Identify which cell holds the provided text, then report its [x, y] central coordinate. 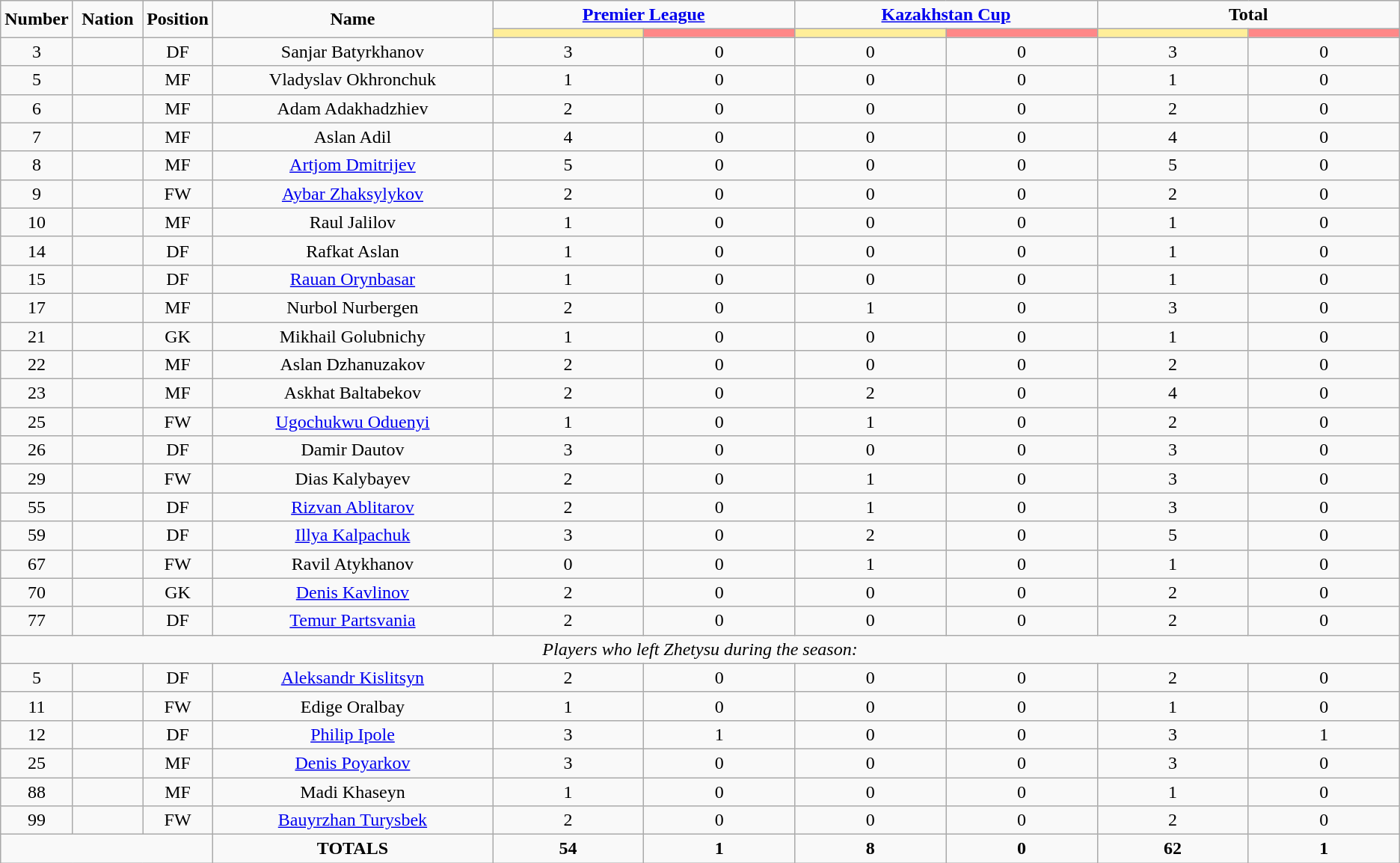
Denis Kavlinov [352, 592]
Name [352, 19]
23 [37, 393]
Madi Khaseyn [352, 792]
Aleksandr Kislitsyn [352, 678]
14 [37, 251]
Rizvan Ablitarov [352, 507]
Kazakhstan Cup [946, 15]
Premier League [643, 15]
12 [37, 734]
Aybar Zhaksylykov [352, 194]
Aslan Adil [352, 137]
Sanjar Batyrkhanov [352, 52]
Vladyslav Okhronchuk [352, 80]
99 [37, 820]
54 [568, 849]
Raul Jalilov [352, 222]
Denis Poyarkov [352, 763]
26 [37, 450]
11 [37, 706]
Damir Dautov [352, 450]
Adam Adakhadzhiev [352, 108]
TOTALS [352, 849]
Nation [108, 19]
17 [37, 307]
21 [37, 336]
55 [37, 507]
Dias Kalybayev [352, 479]
9 [37, 194]
Askhat Baltabekov [352, 393]
Position [178, 19]
Ravil Atykhanov [352, 564]
Mikhail Golubnichy [352, 336]
Total [1248, 15]
Aslan Dzhanuzakov [352, 365]
15 [37, 279]
Number [37, 19]
Philip Ipole [352, 734]
62 [1173, 849]
22 [37, 365]
7 [37, 137]
Ugochukwu Oduenyi [352, 422]
67 [37, 564]
Artjom Dmitrijev [352, 165]
77 [37, 621]
10 [37, 222]
Rauan Orynbasar [352, 279]
Players who left Zhetysu during the season: [700, 649]
70 [37, 592]
Edige Oralbay [352, 706]
59 [37, 535]
88 [37, 792]
29 [37, 479]
Nurbol Nurbergen [352, 307]
Bauyrzhan Turysbek [352, 820]
Rafkat Aslan [352, 251]
6 [37, 108]
Illya Kalpachuk [352, 535]
Temur Partsvania [352, 621]
